From the cell containing the given text, extract its center point as [x, y] coordinate. 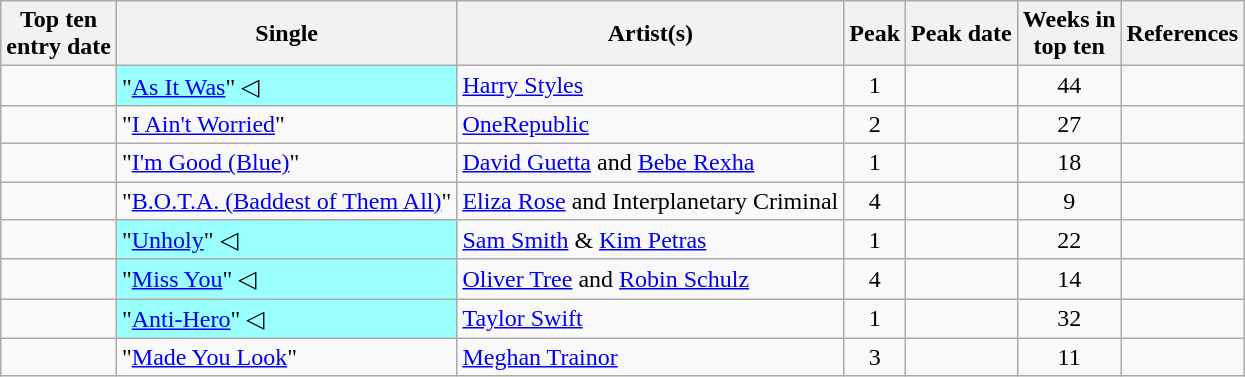
44 [1069, 86]
References [1182, 34]
"As It Was" ◁ [286, 86]
Harry Styles [650, 86]
Eliza Rose and Interplanetary Criminal [650, 201]
"B.O.T.A. (Baddest of Them All)" [286, 201]
Single [286, 34]
"I'm Good (Blue)" [286, 162]
Peak [875, 34]
OneRepublic [650, 124]
Artist(s) [650, 34]
David Guetta and Bebe Rexha [650, 162]
27 [1069, 124]
Sam Smith & Kim Petras [650, 240]
11 [1069, 357]
"Anti-Hero" ◁ [286, 319]
32 [1069, 319]
18 [1069, 162]
22 [1069, 240]
2 [875, 124]
"Miss You" ◁ [286, 279]
Peak date [962, 34]
Meghan Trainor [650, 357]
Taylor Swift [650, 319]
"I Ain't Worried" [286, 124]
"Made You Look" [286, 357]
"Unholy" ◁ [286, 240]
3 [875, 357]
Top tenentry date [59, 34]
9 [1069, 201]
Weeks intop ten [1069, 34]
14 [1069, 279]
Oliver Tree and Robin Schulz [650, 279]
